Detect which cell encompasses the target text, then output its [X, Y] center coordinate. 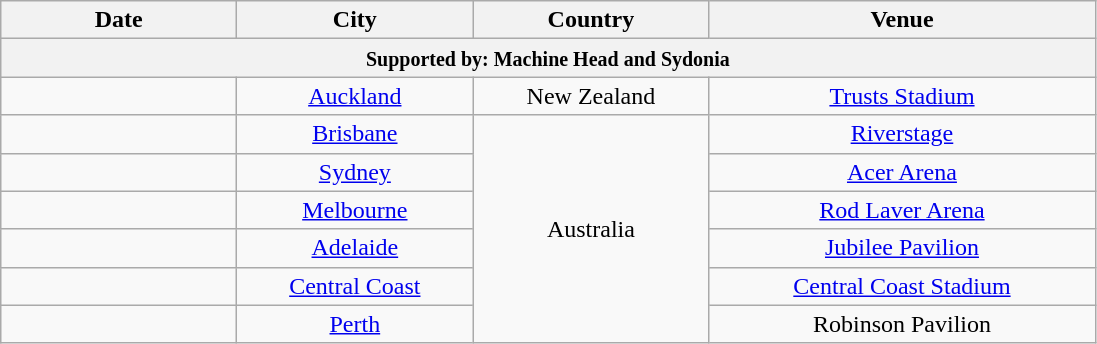
Brisbane [355, 134]
Jubilee Pavilion [902, 248]
New Zealand [591, 96]
Australia [591, 229]
Perth [355, 324]
Trusts Stadium [902, 96]
City [355, 20]
Sydney [355, 172]
Date [119, 20]
Acer Arena [902, 172]
Central Coast Stadium [902, 286]
Central Coast [355, 286]
Venue [902, 20]
Robinson Pavilion [902, 324]
Melbourne [355, 210]
Auckland [355, 96]
Riverstage [902, 134]
Rod Laver Arena [902, 210]
Country [591, 20]
Adelaide [355, 248]
Supported by: Machine Head and Sydonia [548, 58]
